Capture the cell that displays the provided text and extract its (X, Y) central coordinate. 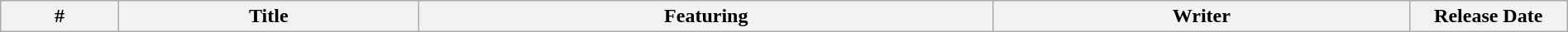
# (60, 16)
Title (268, 16)
Featuring (706, 16)
Release Date (1489, 16)
Writer (1201, 16)
